From the cell containing the given text, extract its center point as (x, y) coordinate. 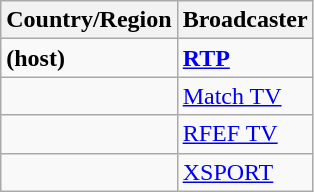
Broadcaster (245, 20)
XSPORT (245, 172)
(host) (89, 58)
Country/Region (89, 20)
Match TV (245, 96)
RFEF TV (245, 134)
RTP (245, 58)
